Provide the [X, Y] coordinate of the cell's center where the given text is located.  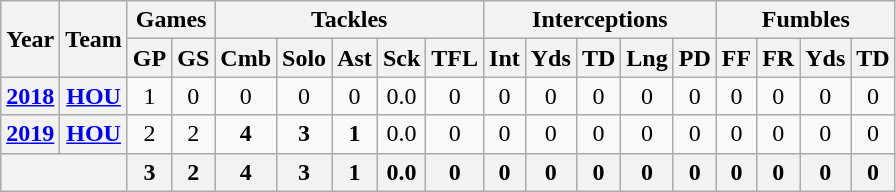
Team [94, 39]
Sck [401, 58]
FF [736, 58]
Interceptions [600, 20]
Year [30, 39]
TFL [455, 58]
Ast [355, 58]
PD [694, 58]
Tackles [350, 20]
Games [170, 20]
GP [149, 58]
Fumbles [806, 20]
Cmb [246, 58]
Lng [647, 58]
FR [778, 58]
2019 [30, 134]
Solo [304, 58]
GS [194, 58]
2018 [30, 96]
Int [505, 58]
